Detect which cell encompasses the target text, then output its [X, Y] center coordinate. 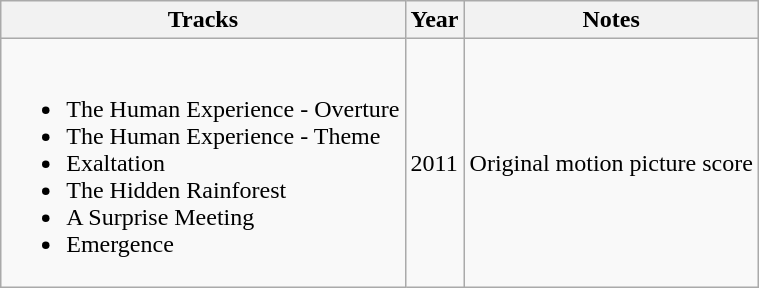
Notes [611, 20]
Original motion picture score [611, 163]
The Human Experience - OvertureThe Human Experience - ThemeExaltationThe Hidden RainforestA Surprise MeetingEmergence [203, 163]
Tracks [203, 20]
Year [434, 20]
2011 [434, 163]
